Identify which cell holds the provided text, then report its (x, y) central coordinate. 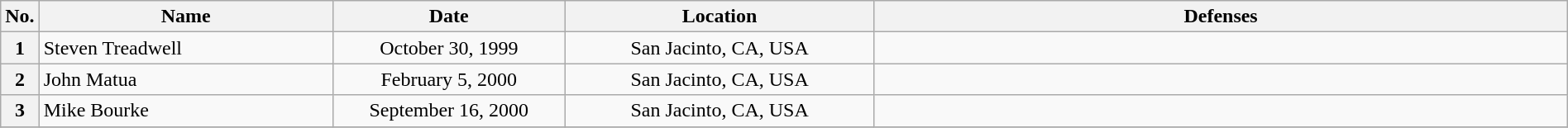
Defenses (1221, 17)
John Matua (185, 79)
Date (448, 17)
February 5, 2000 (448, 79)
1 (20, 48)
3 (20, 111)
Location (719, 17)
September 16, 2000 (448, 111)
Steven Treadwell (185, 48)
No. (20, 17)
Name (185, 17)
2 (20, 79)
October 30, 1999 (448, 48)
Mike Bourke (185, 111)
